Return the [X, Y] coordinate for the center point of the cell that contains the specified text.  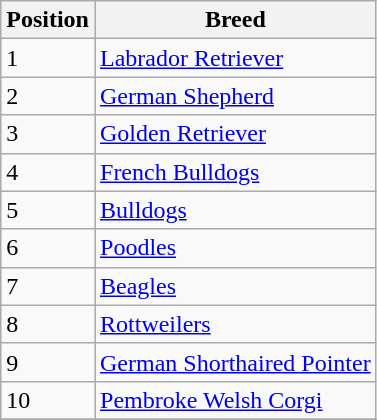
9 [48, 362]
3 [48, 134]
10 [48, 400]
Beagles [235, 286]
German Shorthaired Pointer [235, 362]
Rottweilers [235, 324]
8 [48, 324]
7 [48, 286]
Labrador Retriever [235, 58]
2 [48, 96]
Bulldogs [235, 210]
Pembroke Welsh Corgi [235, 400]
Breed [235, 20]
Position [48, 20]
6 [48, 248]
5 [48, 210]
4 [48, 172]
1 [48, 58]
German Shepherd [235, 96]
Poodles [235, 248]
Golden Retriever [235, 134]
French Bulldogs [235, 172]
